Find where the given text appears and provide that cell's center as [X, Y] coordinate. 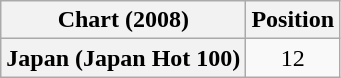
Japan (Japan Hot 100) [124, 58]
Chart (2008) [124, 20]
12 [293, 58]
Position [293, 20]
